For the text-containing cell, return its midpoint in (x, y) coordinate format. 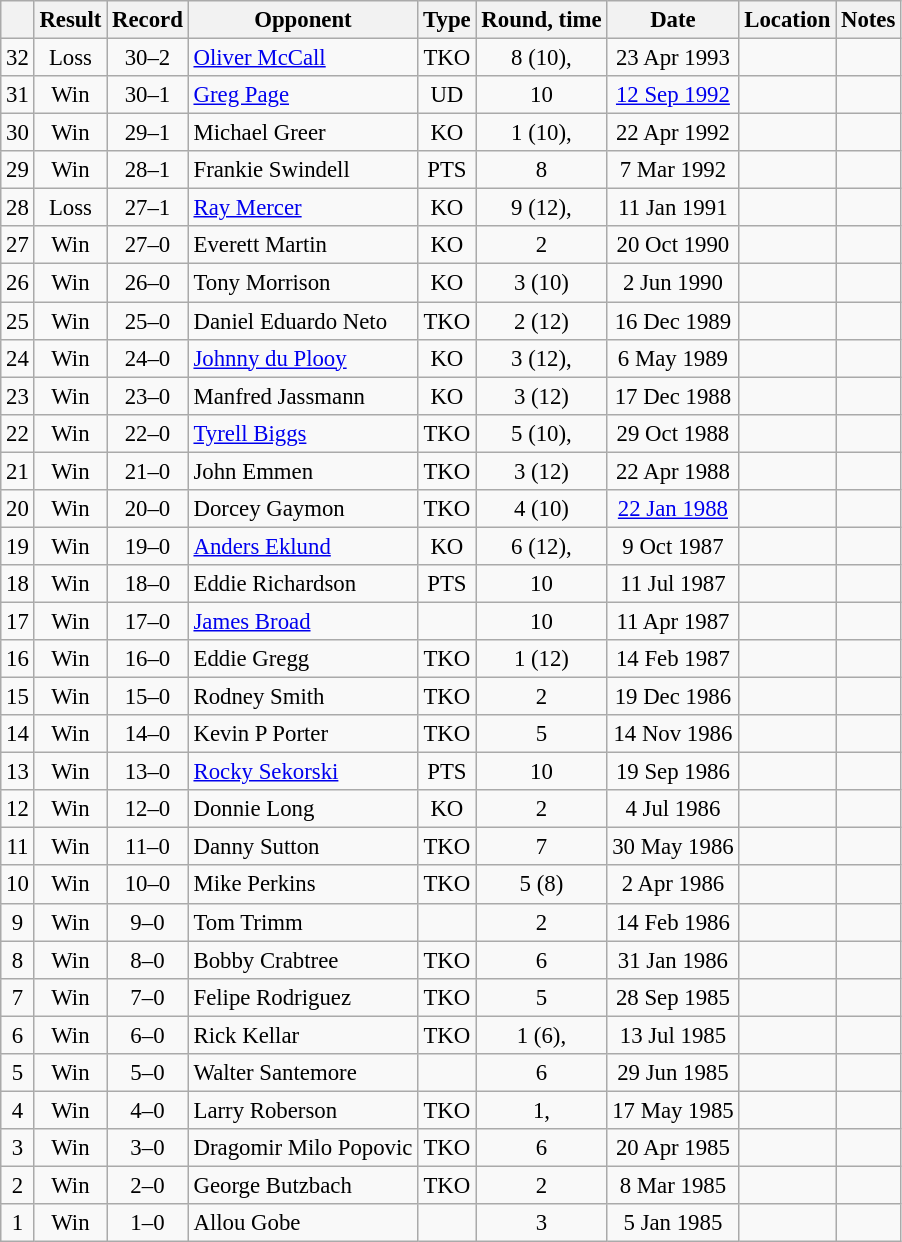
30–1 (148, 95)
20 (18, 509)
28–1 (148, 170)
Dragomir Milo Popovic (303, 1148)
29–1 (148, 133)
Opponent (303, 20)
17 May 1985 (673, 1110)
Everett Martin (303, 245)
23–0 (148, 396)
24–0 (148, 358)
8 (10), (542, 58)
4–0 (148, 1110)
Johnny du Plooy (303, 358)
1 (6), (542, 1035)
George Butzbach (303, 1185)
27–0 (148, 245)
1 (10), (542, 133)
John Emmen (303, 471)
12 Sep 1992 (673, 95)
Rodney Smith (303, 697)
5 (8) (542, 885)
12–0 (148, 809)
13 Jul 1985 (673, 1035)
3–0 (148, 1148)
18–0 (148, 584)
Eddie Gregg (303, 659)
28 (18, 208)
30 (18, 133)
20 Oct 1990 (673, 245)
James Broad (303, 621)
1, (542, 1110)
10–0 (148, 885)
22 Apr 1992 (673, 133)
6 May 1989 (673, 358)
Manfred Jassmann (303, 396)
11 Apr 1987 (673, 621)
26–0 (148, 283)
4 (10) (542, 509)
14 Nov 1986 (673, 734)
31 (18, 95)
5 Jan 1985 (673, 1223)
23 (18, 396)
27 (18, 245)
17 Dec 1988 (673, 396)
19 Dec 1986 (673, 697)
1 (18, 1223)
32 (18, 58)
Type (447, 20)
8–0 (148, 960)
22 (18, 433)
23 Apr 1993 (673, 58)
17–0 (148, 621)
Location (788, 20)
11–0 (148, 847)
Dorcey Gaymon (303, 509)
12 (18, 809)
Daniel Eduardo Neto (303, 321)
6 (12), (542, 546)
1–0 (148, 1223)
Greg Page (303, 95)
29 Jun 1985 (673, 1073)
17 (18, 621)
5–0 (148, 1073)
24 (18, 358)
2–0 (148, 1185)
9 (18, 922)
9–0 (148, 922)
13–0 (148, 772)
14–0 (148, 734)
Donnie Long (303, 809)
2 Apr 1986 (673, 885)
14 Feb 1986 (673, 922)
Walter Santemore (303, 1073)
5 (10), (542, 433)
21 (18, 471)
15–0 (148, 697)
26 (18, 283)
Rocky Sekorski (303, 772)
9 (12), (542, 208)
Ray Mercer (303, 208)
27–1 (148, 208)
Kevin P Porter (303, 734)
11 (18, 847)
Record (148, 20)
Date (673, 20)
22 Apr 1988 (673, 471)
25 (18, 321)
3 (10) (542, 283)
29 Oct 1988 (673, 433)
Notes (868, 20)
22 Jan 1988 (673, 509)
11 Jul 1987 (673, 584)
31 Jan 1986 (673, 960)
UD (447, 95)
Eddie Richardson (303, 584)
1 (12) (542, 659)
22–0 (148, 433)
Frankie Swindell (303, 170)
16–0 (148, 659)
18 (18, 584)
Tom Trimm (303, 922)
4 (18, 1110)
Rick Kellar (303, 1035)
7 Mar 1992 (673, 170)
11 Jan 1991 (673, 208)
2 Jun 1990 (673, 283)
Result (70, 20)
14 (18, 734)
Allou Gobe (303, 1223)
29 (18, 170)
Mike Perkins (303, 885)
19 Sep 1986 (673, 772)
Round, time (542, 20)
28 Sep 1985 (673, 997)
Danny Sutton (303, 847)
Michael Greer (303, 133)
Felipe Rodriguez (303, 997)
Anders Eklund (303, 546)
2 (12) (542, 321)
21–0 (148, 471)
19 (18, 546)
Larry Roberson (303, 1110)
Oliver McCall (303, 58)
13 (18, 772)
30–2 (148, 58)
30 May 1986 (673, 847)
Tyrell Biggs (303, 433)
15 (18, 697)
4 Jul 1986 (673, 809)
20 Apr 1985 (673, 1148)
14 Feb 1987 (673, 659)
6–0 (148, 1035)
8 Mar 1985 (673, 1185)
7–0 (148, 997)
20–0 (148, 509)
16 (18, 659)
Tony Morrison (303, 283)
9 Oct 1987 (673, 546)
16 Dec 1989 (673, 321)
25–0 (148, 321)
19–0 (148, 546)
Bobby Crabtree (303, 960)
3 (12), (542, 358)
